Scan for the cell matching the given text and deliver its (X, Y) coordinate at center. 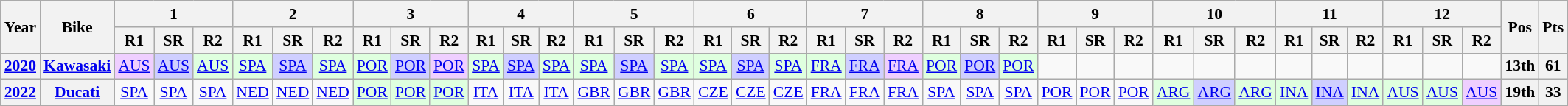
13th (1520, 66)
2 (292, 14)
9 (1095, 14)
61 (1553, 66)
2022 (21, 93)
2020 (21, 66)
5 (634, 14)
6 (750, 14)
11 (1330, 14)
1 (173, 14)
10 (1215, 14)
12 (1442, 14)
4 (520, 14)
19th (1520, 93)
Pos (1520, 26)
3 (411, 14)
Year (21, 26)
Ducati (77, 93)
Bike (77, 26)
8 (980, 14)
33 (1553, 93)
Pts (1553, 26)
7 (865, 14)
Kawasaki (77, 66)
